Find where the given text appears and provide that cell's center as [X, Y] coordinate. 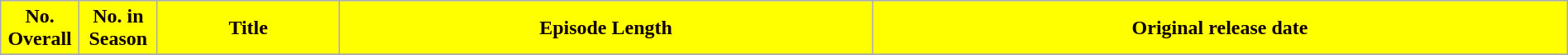
Episode Length [605, 28]
Title [248, 28]
Original release date [1220, 28]
No. in Season [117, 28]
No. Overall [40, 28]
